Pinpoint the cell where the given text exists, returning its (X, Y) midpoint coordinate. 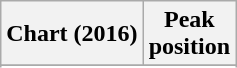
Peak position (189, 34)
Chart (2016) (72, 34)
